Scan for the cell matching the given text and deliver its (x, y) coordinate at center. 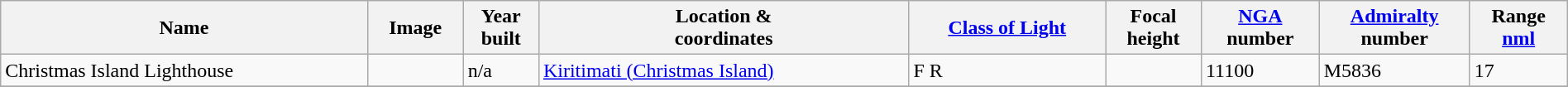
11100 (1260, 70)
Yearbuilt (501, 28)
NGAnumber (1260, 28)
Name (184, 28)
Rangenml (1518, 28)
Christmas Island Lighthouse (184, 70)
17 (1518, 70)
M5836 (1394, 70)
Image (415, 28)
Admiraltynumber (1394, 28)
Focalheight (1153, 28)
Class of Light (1007, 28)
Kiritimati (Christmas Island) (724, 70)
n/a (501, 70)
F R (1007, 70)
Location & coordinates (724, 28)
